Detect which cell encompasses the target text, then output its [X, Y] center coordinate. 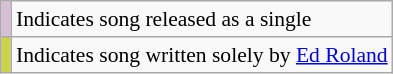
Indicates song written solely by Ed Roland [202, 55]
Indicates song released as a single [202, 19]
